Return the [x, y] coordinate for the center point of the cell that contains the specified text.  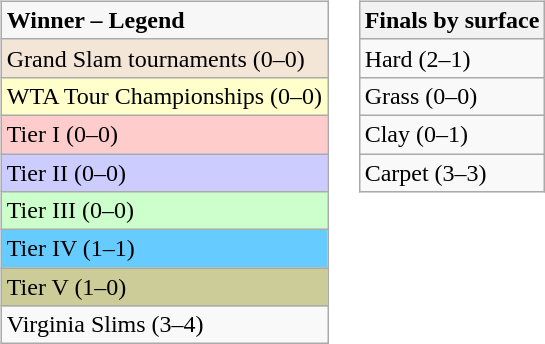
Winner – Legend [164, 20]
Grass (0–0) [452, 96]
WTA Tour Championships (0–0) [164, 96]
Hard (2–1) [452, 58]
Carpet (3–3) [452, 173]
Finals by surface [452, 20]
Clay (0–1) [452, 134]
Tier II (0–0) [164, 173]
Tier V (1–0) [164, 287]
Grand Slam tournaments (0–0) [164, 58]
Tier IV (1–1) [164, 249]
Tier I (0–0) [164, 134]
Virginia Slims (3–4) [164, 325]
Tier III (0–0) [164, 211]
